From the cell containing the given text, extract its center point as [x, y] coordinate. 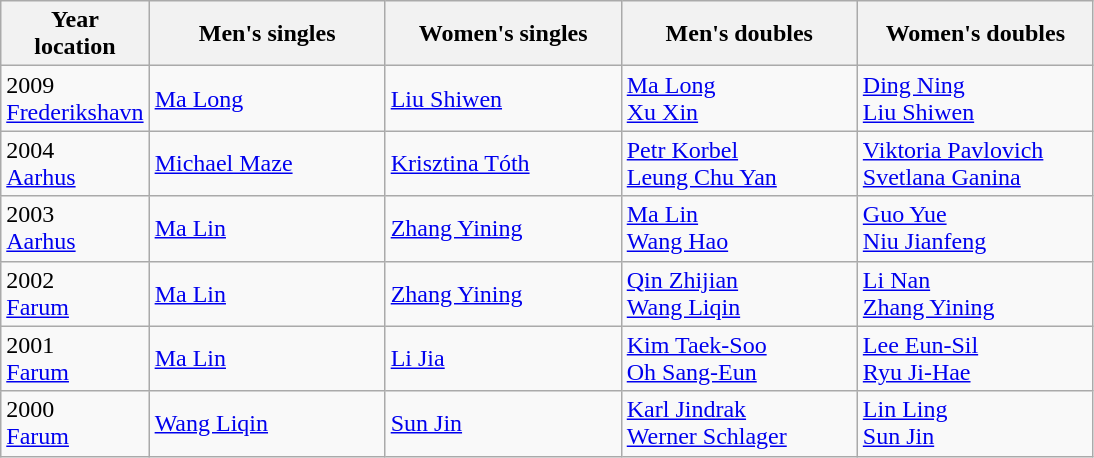
Li Nan Zhang Yining [975, 294]
2000 Farum [75, 424]
Guo Yue Niu Jianfeng [975, 228]
Ma Long [267, 98]
Lin Ling Sun Jin [975, 424]
Qin Zhijian Wang Liqin [739, 294]
Liu Shiwen [503, 98]
Ma Lin Wang Hao [739, 228]
Li Jia [503, 358]
Ding Ning Liu Shiwen [975, 98]
Men's doubles [739, 34]
Krisztina Tóth [503, 164]
Michael Maze [267, 164]
2003 Aarhus [75, 228]
Petr Korbel Leung Chu Yan [739, 164]
2002 Farum [75, 294]
Wang Liqin [267, 424]
Karl Jindrak Werner Schlager [739, 424]
Women's singles [503, 34]
Kim Taek-Soo Oh Sang-Eun [739, 358]
Sun Jin [503, 424]
2001 Farum [75, 358]
Lee Eun-Sil Ryu Ji-Hae [975, 358]
2009 Frederikshavn [75, 98]
Men's singles [267, 34]
Viktoria Pavlovich Svetlana Ganina [975, 164]
Year location [75, 34]
Ma Long Xu Xin [739, 98]
2004 Aarhus [75, 164]
Women's doubles [975, 34]
